Search for the cell housing the specified text and yield its (x, y) center coordinate. 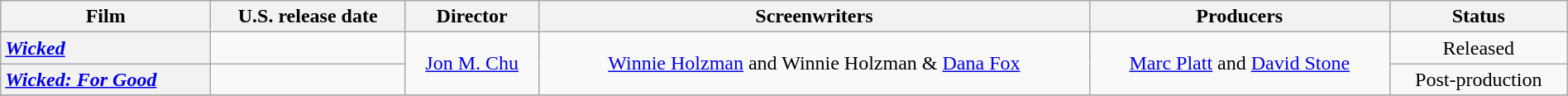
Film (106, 17)
Marc Platt and David Stone (1239, 64)
Producers (1239, 17)
Director (472, 17)
Jon M. Chu (472, 64)
U.S. release date (308, 17)
Wicked: For Good (106, 79)
Winnie Holzman and Winnie Holzman & Dana Fox (815, 64)
Screenwriters (815, 17)
Post-production (1479, 79)
Wicked (106, 48)
Status (1479, 17)
Released (1479, 48)
